Identify which cell holds the provided text, then report its (X, Y) central coordinate. 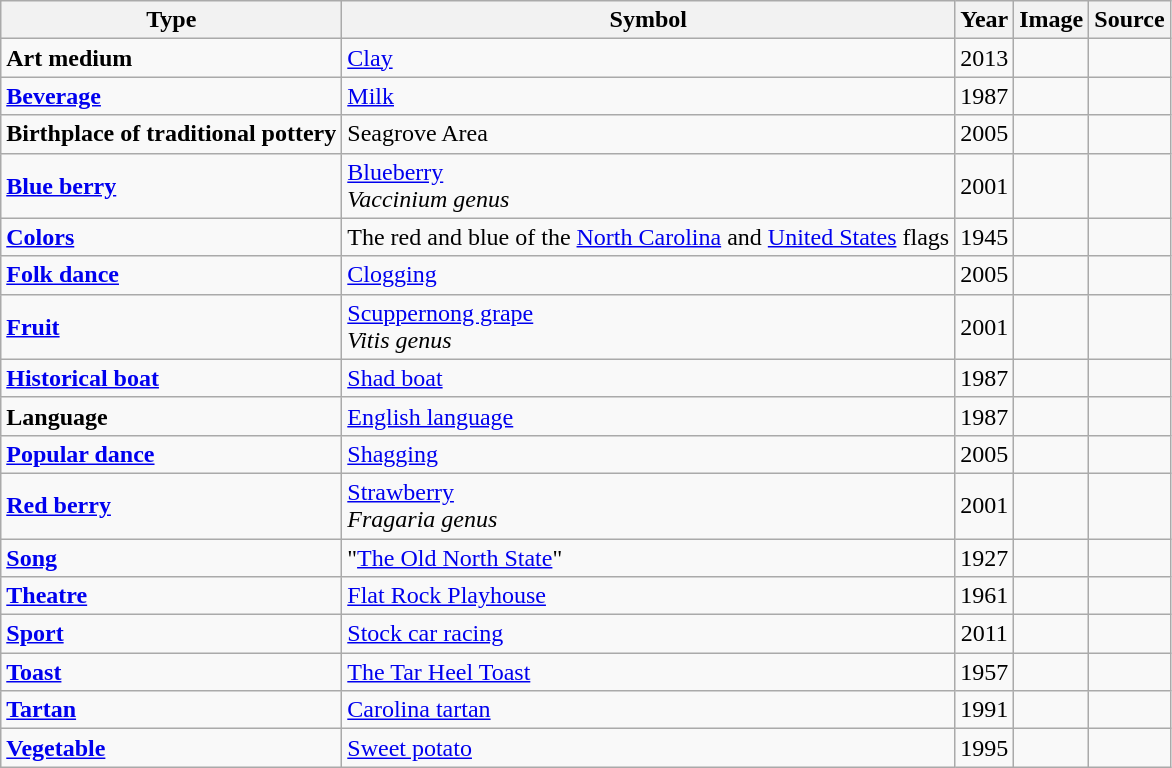
Theatre (172, 596)
Vegetable (172, 748)
Stock car racing (648, 634)
1927 (984, 557)
Year (984, 20)
Tartan (172, 710)
2011 (984, 634)
Colors (172, 237)
Scuppernong grapeVitis genus (648, 326)
2013 (984, 58)
Type (172, 20)
Toast (172, 672)
Clay (648, 58)
BlueberryVaccinium genus (648, 186)
The red and blue of the North Carolina and United States flags (648, 237)
Red berry (172, 506)
StrawberryFragaria genus (648, 506)
Sweet potato (648, 748)
Seagrove Area (648, 134)
Fruit (172, 326)
Shagging (648, 454)
Beverage (172, 96)
Symbol (648, 20)
Blue berry (172, 186)
Source (1130, 20)
1995 (984, 748)
1945 (984, 237)
Song (172, 557)
Birthplace of traditional pottery (172, 134)
Folk dance (172, 275)
Flat Rock Playhouse (648, 596)
Sport (172, 634)
Shad boat (648, 378)
Image (1052, 20)
1991 (984, 710)
Art medium (172, 58)
Milk (648, 96)
Language (172, 416)
English language (648, 416)
Clogging (648, 275)
Carolina tartan (648, 710)
"The Old North State" (648, 557)
1957 (984, 672)
Popular dance (172, 454)
Historical boat (172, 378)
The Tar Heel Toast (648, 672)
1961 (984, 596)
